Return the [x, y] coordinate for the center point of the cell that contains the specified text.  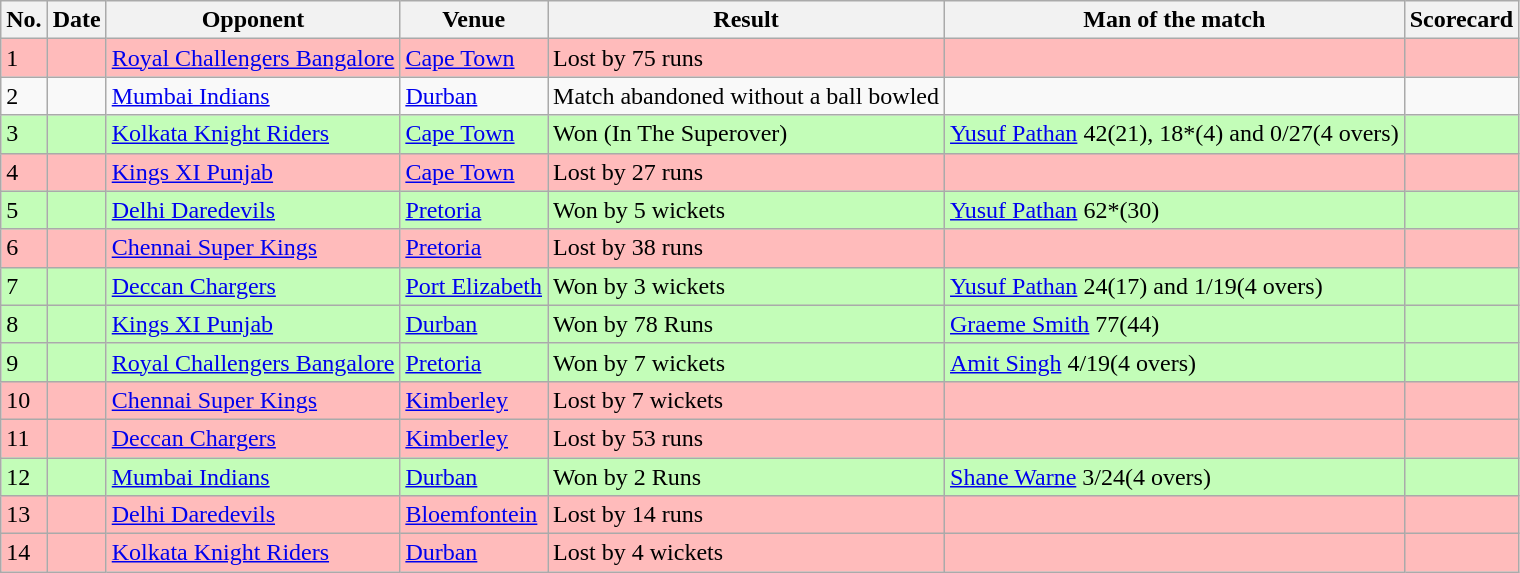
Lost by 27 runs [746, 172]
Yusuf Pathan 24(17) and 1/19(4 overs) [1175, 286]
Won by 7 wickets [746, 362]
Shane Warne 3/24(4 overs) [1175, 477]
Venue [474, 20]
Lost by 38 runs [746, 248]
Lost by 75 runs [746, 58]
Lost by 14 runs [746, 515]
11 [24, 438]
Won by 2 Runs [746, 477]
Amit Singh 4/19(4 overs) [1175, 362]
Match abandoned without a ball bowled [746, 96]
Yusuf Pathan 62*(30) [1175, 210]
14 [24, 553]
Yusuf Pathan 42(21), 18*(4) and 0/27(4 overs) [1175, 134]
7 [24, 286]
9 [24, 362]
10 [24, 400]
Date [76, 20]
12 [24, 477]
5 [24, 210]
Lost by 4 wickets [746, 553]
Won by 3 wickets [746, 286]
Lost by 7 wickets [746, 400]
Port Elizabeth [474, 286]
13 [24, 515]
8 [24, 324]
Won by 5 wickets [746, 210]
Won by 78 Runs [746, 324]
Man of the match [1175, 20]
Lost by 53 runs [746, 438]
Bloemfontein [474, 515]
Won (In The Superover) [746, 134]
2 [24, 96]
3 [24, 134]
Graeme Smith 77(44) [1175, 324]
No. [24, 20]
1 [24, 58]
Result [746, 20]
4 [24, 172]
Opponent [253, 20]
6 [24, 248]
Scorecard [1462, 20]
